Pinpoint the cell where the given text exists, returning its (x, y) midpoint coordinate. 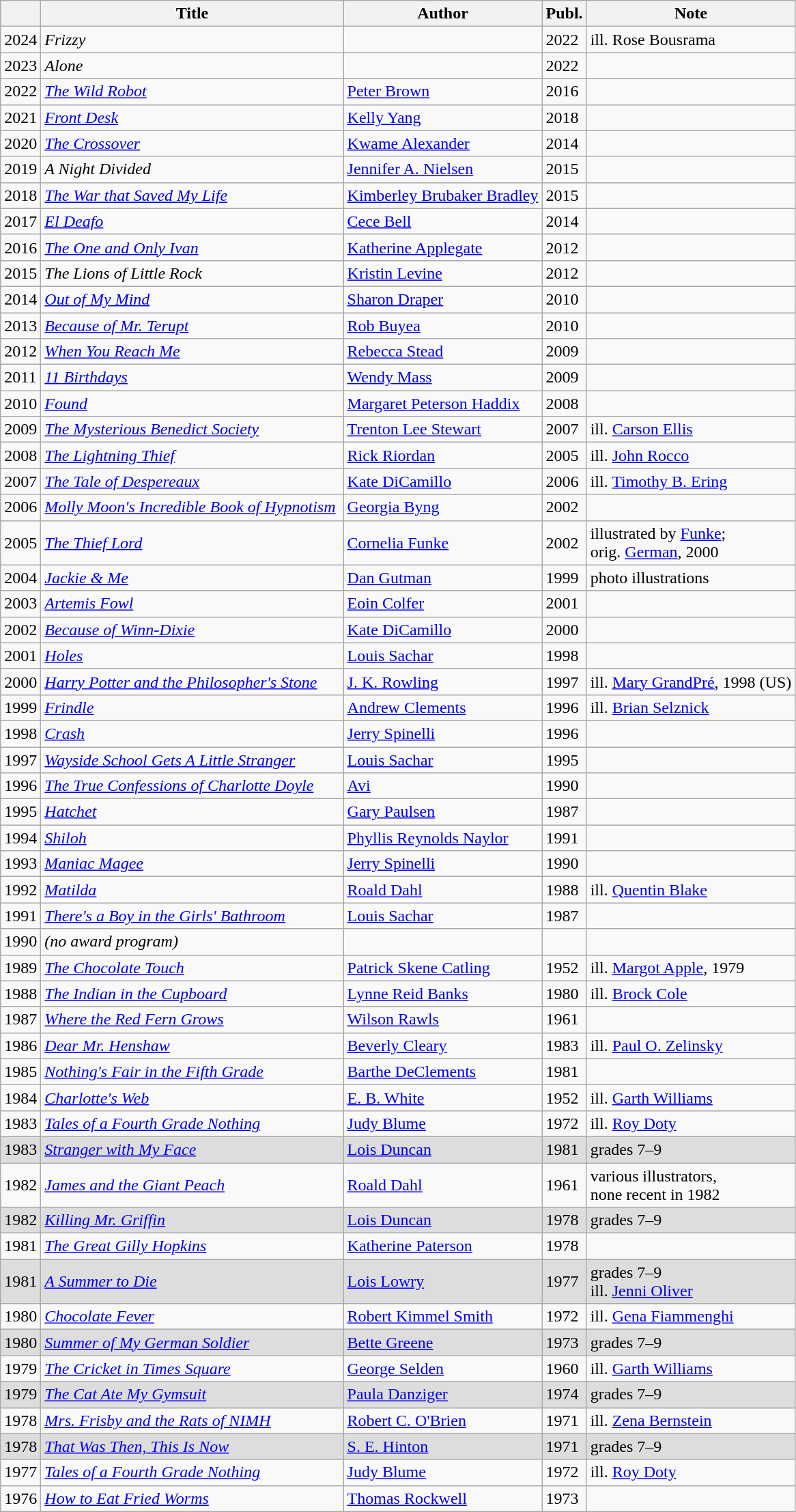
Cornelia Funke (442, 542)
Wilson Rawls (442, 1020)
Because of Winn-Dixie (193, 630)
Mrs. Frisby and the Rats of NIMH (193, 1420)
Publ. (564, 14)
Because of Mr. Terupt (193, 326)
Katherine Paterson (442, 1246)
1984 (20, 1097)
Charlotte's Web (193, 1097)
11 Birthdays (193, 378)
Frindle (193, 708)
The Wild Robot (193, 92)
Holes (193, 656)
Trenton Lee Stewart (442, 430)
(no award program) (193, 942)
ill. Timothy B. Ering (691, 481)
Shiloh (193, 838)
ill. Margot Apple, 1979 (691, 968)
A Night Divided (193, 169)
E. B. White (442, 1097)
1960 (564, 1369)
The Cat Ate My Gymsuit (193, 1395)
Molly Moon's Incredible Book of Hypnotism (193, 507)
Lynne Reid Banks (442, 994)
Phyllis Reynolds Naylor (442, 838)
2004 (20, 578)
Eoin Colfer (442, 604)
The Chocolate Touch (193, 968)
grades 7–9 ill. Jenni Oliver (691, 1281)
2011 (20, 378)
How to Eat Fried Worms (193, 1498)
Harry Potter and the Philosopher's Stone (193, 682)
The Crossover (193, 143)
Found (193, 404)
Bette Greene (442, 1343)
Title (193, 14)
The War that Saved My Life (193, 195)
ill. Mary GrandPré, 1998 (US) (691, 682)
Jackie & Me (193, 578)
1993 (20, 864)
2024 (20, 40)
The Great Gilly Hopkins (193, 1246)
Barthe DeClements (442, 1072)
Rob Buyea (442, 326)
1989 (20, 968)
Note (691, 14)
Crash (193, 733)
ill. Brian Selznick (691, 708)
Margaret Peterson Haddix (442, 404)
Andrew Clements (442, 708)
Jennifer A. Nielsen (442, 169)
There's a Boy in the Girls' Bathroom (193, 916)
Wayside School Gets A Little Stranger (193, 760)
ill. Gena Fiammenghi (691, 1317)
1994 (20, 838)
Peter Brown (442, 92)
Lois Lowry (442, 1281)
Artemis Fowl (193, 604)
2019 (20, 169)
S. E. Hinton (442, 1446)
Gary Paulsen (442, 812)
Hatchet (193, 812)
Summer of My German Soldier (193, 1343)
ill. Rose Bousrama (691, 40)
James and the Giant Peach (193, 1184)
Wendy Mass (442, 378)
The One and Only Ivan (193, 247)
Dear Mr. Henshaw (193, 1046)
1985 (20, 1072)
The Tale of Despereaux (193, 481)
Thomas Rockwell (442, 1498)
Patrick Skene Catling (442, 968)
1986 (20, 1046)
photo illustrations (691, 578)
The Lions of Little Rock (193, 273)
J. K. Rowling (442, 682)
Where the Red Fern Grows (193, 1020)
ill. Quentin Blake (691, 890)
The Mysterious Benedict Society (193, 430)
Avi (442, 786)
Cece Bell (442, 221)
The Cricket in Times Square (193, 1369)
Robert C. O'Brien (442, 1420)
ill. Carson Ellis (691, 430)
Katherine Applegate (442, 247)
2020 (20, 143)
Kristin Levine (442, 273)
Nothing's Fair in the Fifth Grade (193, 1072)
2017 (20, 221)
The Thief Lord (193, 542)
2021 (20, 117)
George Selden (442, 1369)
ill. John Rocco (691, 456)
The True Confessions of Charlotte Doyle (193, 786)
Robert Kimmel Smith (442, 1317)
ill. Brock Cole (691, 994)
Rebecca Stead (442, 352)
Maniac Magee (193, 864)
Beverly Cleary (442, 1046)
The Lightning Thief (193, 456)
ill. Paul O. Zelinsky (691, 1046)
2023 (20, 66)
A Summer to Die (193, 1281)
When You Reach Me (193, 352)
Author (442, 14)
1992 (20, 890)
Kelly Yang (442, 117)
El Deafo (193, 221)
That Was Then, This Is Now (193, 1446)
Front Desk (193, 117)
Alone (193, 66)
Kimberley Brubaker Bradley (442, 195)
illustrated by Funke; orig. German, 2000 (691, 542)
Sharon Draper (442, 299)
Dan Gutman (442, 578)
2003 (20, 604)
The Indian in the Cupboard (193, 994)
Out of My Mind (193, 299)
Killing Mr. Griffin (193, 1220)
ill. Zena Bernstein (691, 1420)
Frizzy (193, 40)
Kwame Alexander (442, 143)
Georgia Byng (442, 507)
Matilda (193, 890)
Chocolate Fever (193, 1317)
Paula Danziger (442, 1395)
various illustrators, none recent in 1982 (691, 1184)
2013 (20, 326)
Stranger with My Face (193, 1149)
1976 (20, 1498)
1974 (564, 1395)
Rick Riordan (442, 456)
